Determine the (X, Y) coordinate at the center of the cell enclosing the given text.  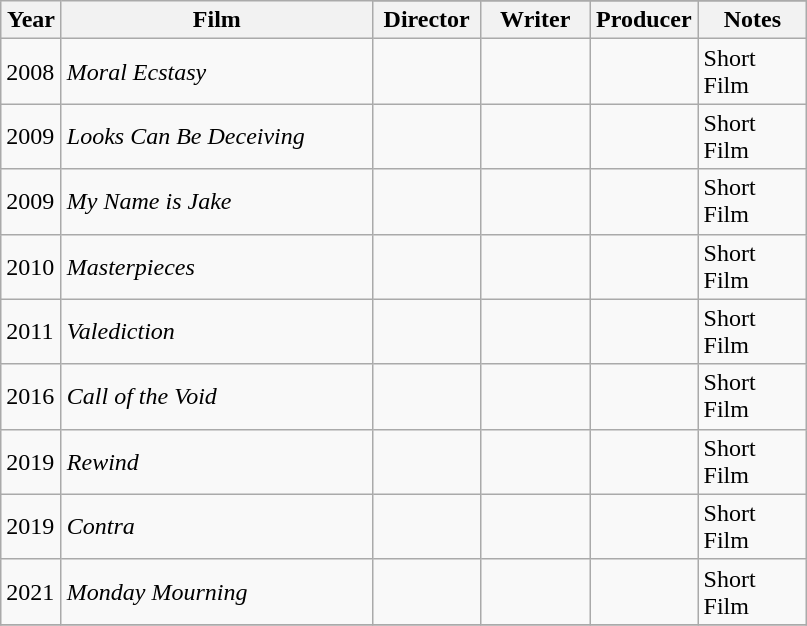
2021 (32, 592)
Valediction (216, 332)
2016 (32, 396)
Looks Can Be Deceiving (216, 136)
2011 (32, 332)
Producer (644, 20)
Call of the Void (216, 396)
Director (426, 20)
Rewind (216, 462)
Film (216, 20)
2008 (32, 72)
Year (32, 20)
Masterpieces (216, 266)
Contra (216, 526)
My Name is Jake (216, 202)
Moral Ecstasy (216, 72)
2010 (32, 266)
Writer (536, 20)
Monday Mourning (216, 592)
Notes (752, 20)
